Search for the cell housing the specified text and yield its (x, y) center coordinate. 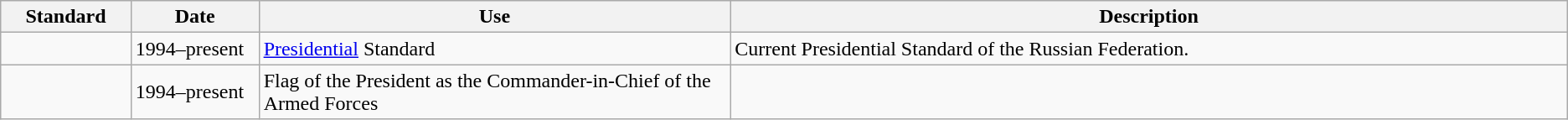
Presidential Standard (494, 49)
Description (1149, 17)
Current Presidential Standard of the Russian Federation. (1149, 49)
Flag of the President as the Commander-in-Chief of the Armed Forces (494, 92)
Use (494, 17)
Date (194, 17)
Standard (66, 17)
